Return the [X, Y] coordinate for the center point of the cell that contains the specified text.  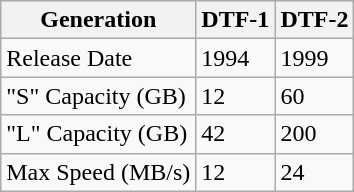
Max Speed (MB/s) [98, 172]
200 [314, 134]
Release Date [98, 58]
60 [314, 96]
Generation [98, 20]
24 [314, 172]
DTF-2 [314, 20]
1999 [314, 58]
1994 [236, 58]
"S" Capacity (GB) [98, 96]
DTF-1 [236, 20]
"L" Capacity (GB) [98, 134]
42 [236, 134]
